From the cell containing the given text, extract its center point as [X, Y] coordinate. 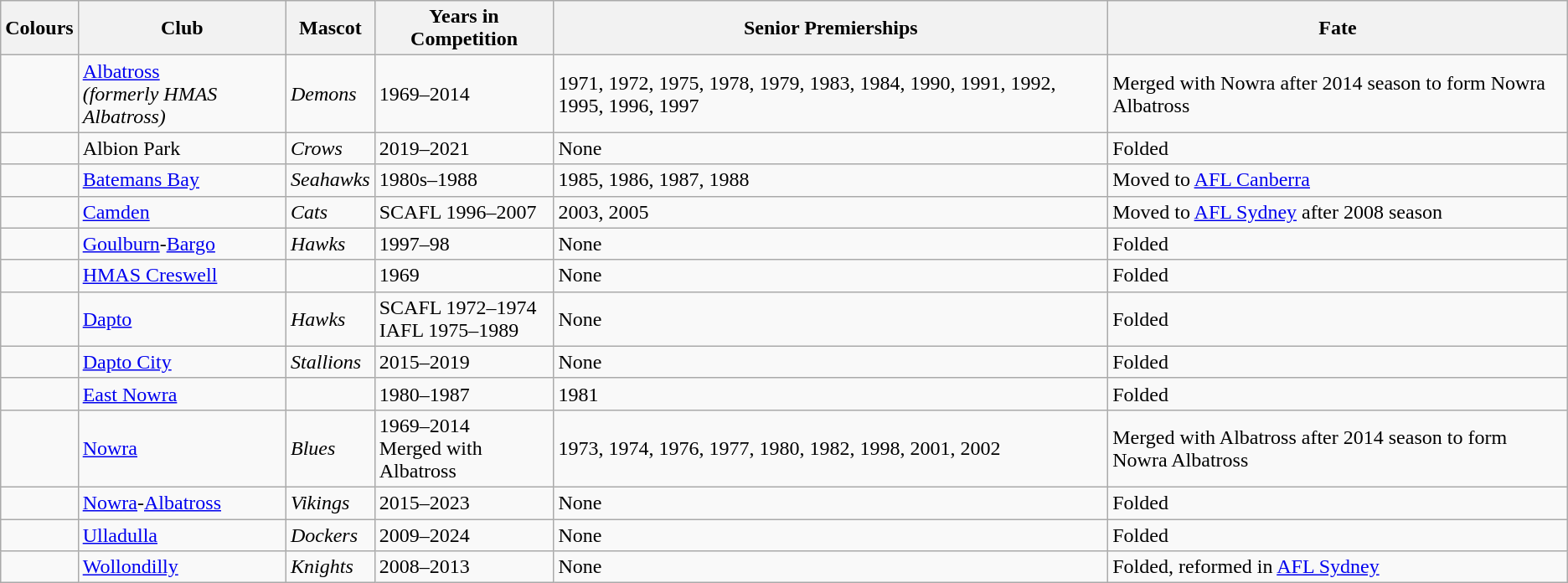
2019–2021 [464, 148]
1981 [831, 394]
Club [182, 28]
2009–2024 [464, 535]
2003, 2005 [831, 212]
2008–2013 [464, 567]
Albatross(formerly HMAS Albatross) [182, 94]
Nowra [182, 448]
Demons [331, 94]
Ulladulla [182, 535]
1969–2014 [464, 94]
Batemans Bay [182, 180]
Colours [39, 28]
Merged with Albatross after 2014 season to form Nowra Albatross [1338, 448]
HMAS Creswell [182, 276]
Years in Competition [464, 28]
Dapto [182, 318]
East Nowra [182, 394]
1980s–1988 [464, 180]
Fate [1338, 28]
Folded, reformed in AFL Sydney [1338, 567]
Knights [331, 567]
Mascot [331, 28]
Seahawks [331, 180]
2015–2023 [464, 503]
Cats [331, 212]
Camden [182, 212]
Crows [331, 148]
Stallions [331, 362]
Vikings [331, 503]
SCAFL 1996–2007 [464, 212]
SCAFL 1972–1974IAFL 1975–1989 [464, 318]
Senior Premierships [831, 28]
1997–98 [464, 244]
Dockers [331, 535]
Moved to AFL Sydney after 2008 season [1338, 212]
Merged with Nowra after 2014 season to form Nowra Albatross [1338, 94]
Wollondilly [182, 567]
1971, 1972, 1975, 1978, 1979, 1983, 1984, 1990, 1991, 1992, 1995, 1996, 1997 [831, 94]
Moved to AFL Canberra [1338, 180]
1973, 1974, 1976, 1977, 1980, 1982, 1998, 2001, 2002 [831, 448]
2015–2019 [464, 362]
1985, 1986, 1987, 1988 [831, 180]
Nowra-Albatross [182, 503]
1969 [464, 276]
Albion Park [182, 148]
1980–1987 [464, 394]
Blues [331, 448]
Goulburn-Bargo [182, 244]
1969–2014Merged with Albatross [464, 448]
Dapto City [182, 362]
